Detect which cell encompasses the target text, then output its [x, y] center coordinate. 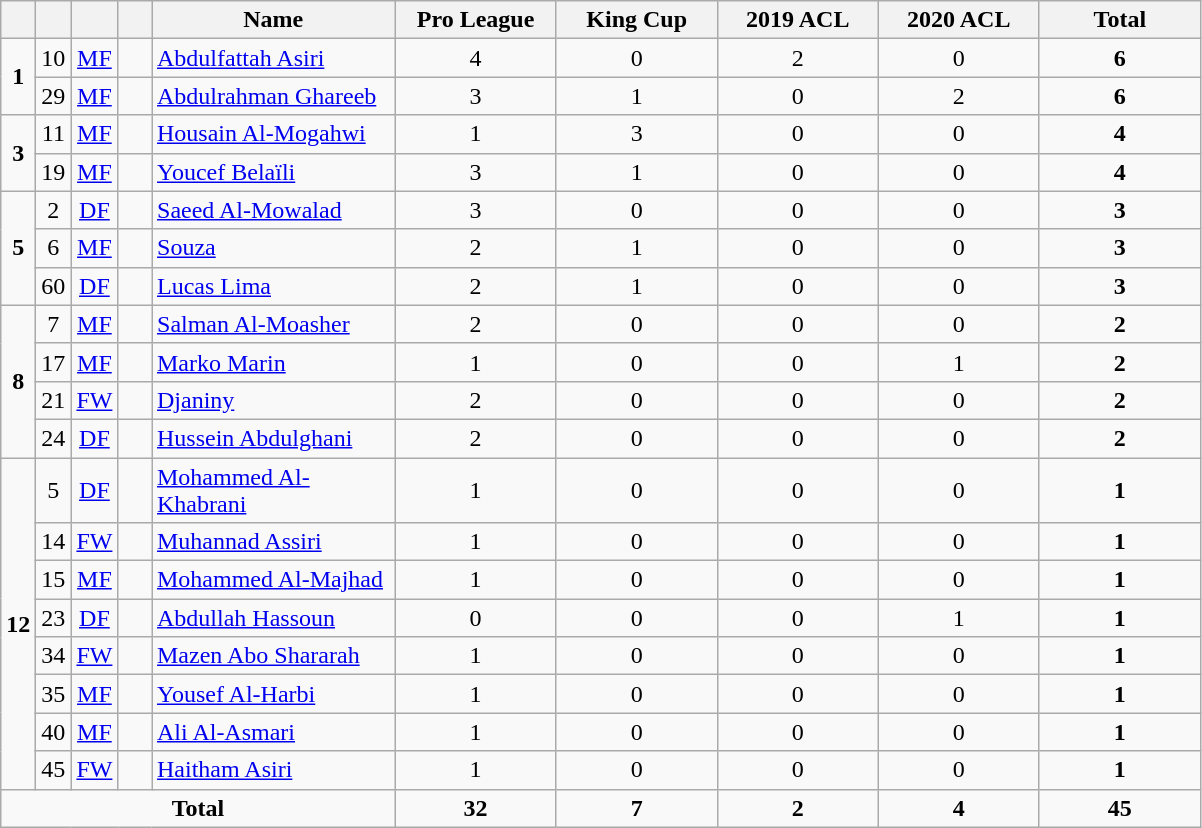
19 [54, 172]
23 [54, 618]
Muhannad Assiri [274, 542]
Lucas Lima [274, 286]
8 [18, 381]
40 [54, 732]
Youcef Belaïli [274, 172]
24 [54, 438]
Marko Marin [274, 362]
Salman Al-Moasher [274, 324]
Housain Al-Mogahwi [274, 134]
21 [54, 400]
Yousef Al-Harbi [274, 694]
14 [54, 542]
32 [476, 808]
Pro League [476, 20]
Saeed Al-Mowalad [274, 210]
12 [18, 624]
10 [54, 58]
King Cup [636, 20]
Souza [274, 248]
17 [54, 362]
2020 ACL [958, 20]
11 [54, 134]
60 [54, 286]
35 [54, 694]
Abdulrahman Ghareeb [274, 96]
2019 ACL [798, 20]
15 [54, 580]
Mohammed Al-Khabrani [274, 490]
34 [54, 656]
Hussein Abdulghani [274, 438]
Mazen Abo Shararah [274, 656]
Abdulfattah Asiri [274, 58]
Name [274, 20]
Haitham Asiri [274, 770]
29 [54, 96]
Djaniny [274, 400]
Abdullah Hassoun [274, 618]
Ali Al-Asmari [274, 732]
Mohammed Al-Majhad [274, 580]
